Determine the [x, y] coordinate at the center of the cell enclosing the given text.  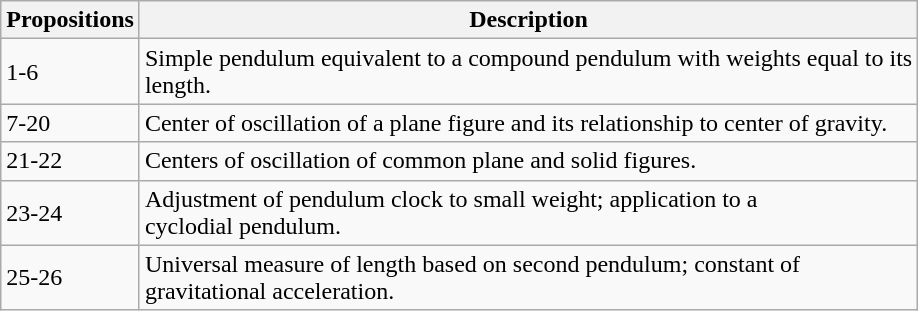
23-24 [70, 212]
7-20 [70, 123]
Propositions [70, 20]
Center of oscillation of a plane figure and its relationship to center of gravity. [528, 123]
Adjustment of pendulum clock to small weight; application to acyclodial pendulum. [528, 212]
1-6 [70, 72]
Description [528, 20]
Universal measure of length based on second pendulum; constant ofgravitational acceleration. [528, 278]
Centers of oscillation of common plane and solid figures. [528, 161]
Simple pendulum equivalent to a compound pendulum with weights equal to itslength. [528, 72]
21-22 [70, 161]
25-26 [70, 278]
